Locate the cell with the specified text and output its (X, Y) center coordinate. 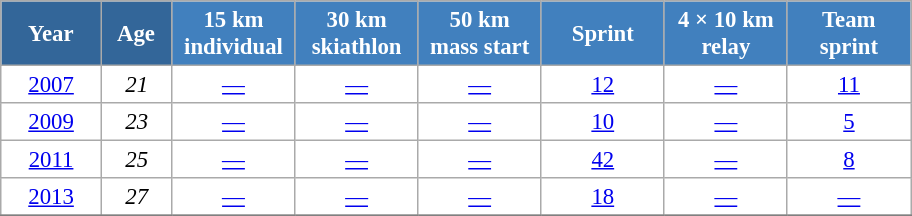
23 (136, 122)
21 (136, 85)
18 (602, 197)
27 (136, 197)
2009 (52, 122)
12 (602, 85)
10 (602, 122)
5 (848, 122)
25 (136, 160)
30 km skiathlon (356, 34)
2013 (52, 197)
Age (136, 34)
Team sprint (848, 34)
4 × 10 km relay (726, 34)
50 km mass start (480, 34)
8 (848, 160)
2011 (52, 160)
2007 (52, 85)
Year (52, 34)
Sprint (602, 34)
42 (602, 160)
11 (848, 85)
15 km individual (234, 34)
